Return the (X, Y) coordinate for the center point of the cell that contains the specified text.  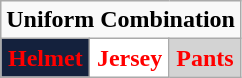
Helmet (46, 58)
Uniform Combination (121, 20)
Jersey (130, 58)
Pants (204, 58)
